Extract the [X, Y] coordinate from the center of the cell holding the provided text.  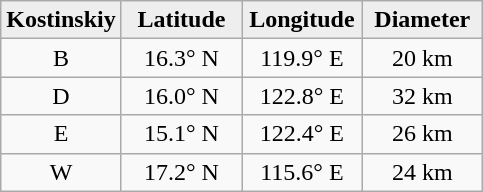
20 km [422, 58]
122.4° E [302, 134]
119.9° E [302, 58]
15.1° N [181, 134]
B [61, 58]
24 km [422, 172]
122.8° E [302, 96]
16.3° N [181, 58]
W [61, 172]
32 km [422, 96]
26 km [422, 134]
D [61, 96]
17.2° N [181, 172]
Latitude [181, 20]
Longitude [302, 20]
Kostinskiy [61, 20]
16.0° N [181, 96]
115.6° E [302, 172]
Diameter [422, 20]
E [61, 134]
